Pinpoint the cell where the given text exists, returning its (x, y) midpoint coordinate. 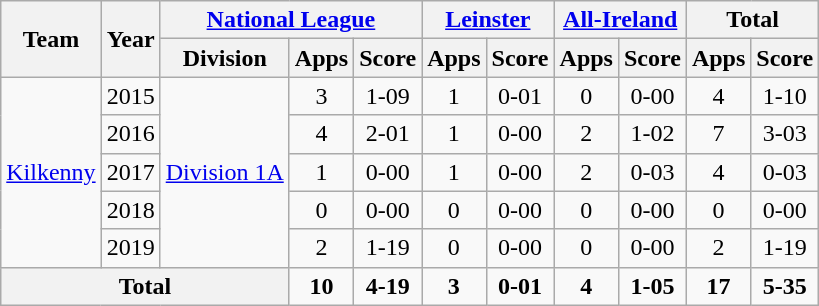
Kilkenny (51, 172)
Division (224, 58)
2015 (130, 96)
Team (51, 39)
10 (321, 286)
2018 (130, 210)
All-Ireland (620, 20)
1-05 (652, 286)
2-01 (388, 134)
5-35 (785, 286)
4-19 (388, 286)
1-09 (388, 96)
3-03 (785, 134)
2019 (130, 248)
17 (718, 286)
1-02 (652, 134)
7 (718, 134)
Division 1A (224, 172)
1-10 (785, 96)
2017 (130, 172)
2016 (130, 134)
Year (130, 39)
Leinster (488, 20)
National League (290, 20)
